Detect which cell encompasses the target text, then output its [x, y] center coordinate. 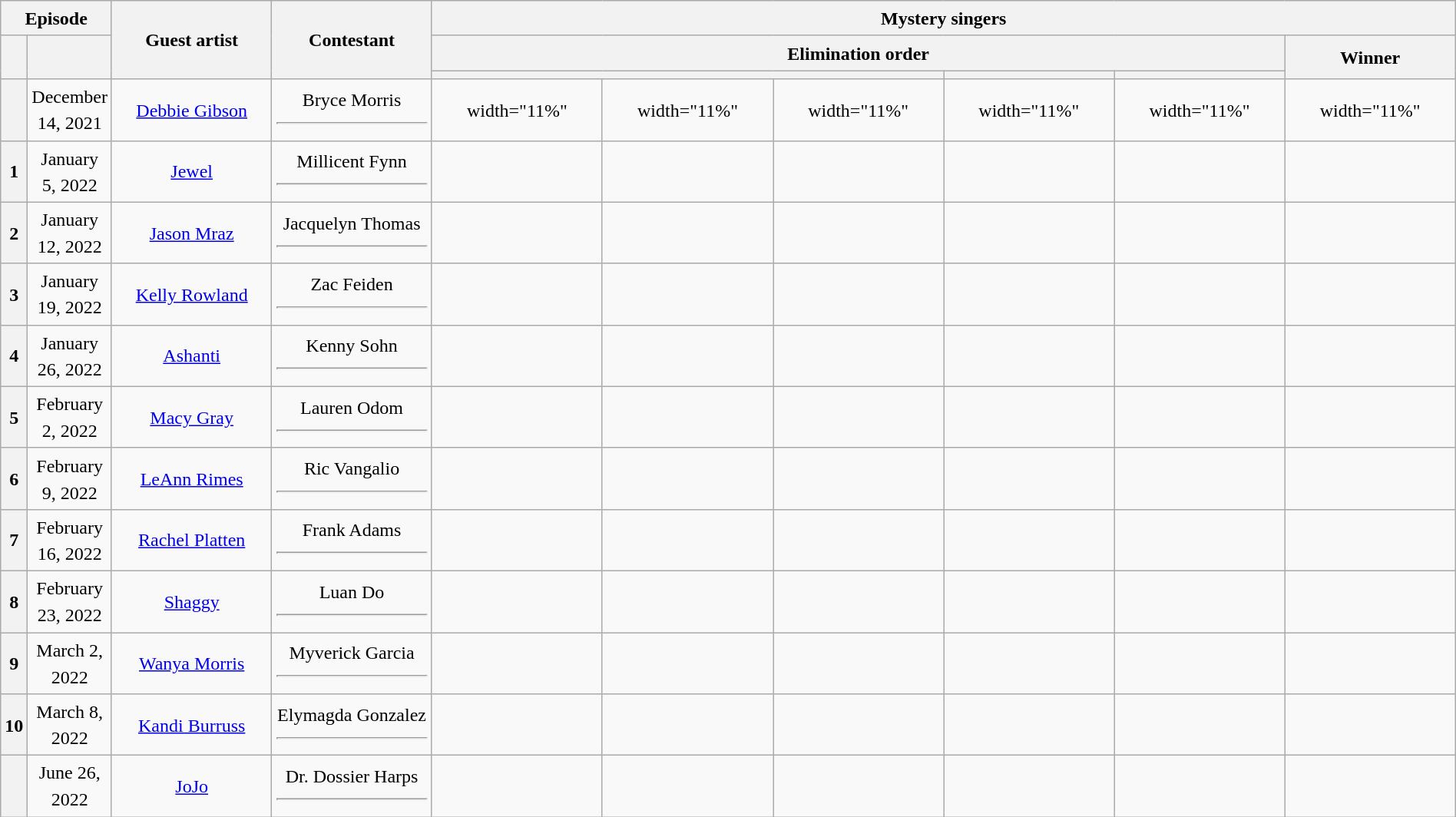
JoJo [191, 786]
Wanya Morris [191, 663]
Macy Gray [191, 417]
9 [14, 663]
Episode [57, 18]
Jason Mraz [191, 233]
Winner [1370, 57]
4 [14, 356]
Debbie Gibson [191, 110]
Jacquelyn Thomas [352, 233]
7 [14, 540]
Rachel Platten [191, 540]
Guest artist [191, 40]
Dr. Dossier Harps [352, 786]
Luan Do [352, 601]
LeAnn Rimes [191, 478]
December 14, 2021 [70, 110]
Ric Vangalio [352, 478]
February 2, 2022 [70, 417]
Elimination order [859, 53]
Kenny Sohn [352, 356]
Shaggy [191, 601]
Kelly Rowland [191, 294]
January 26, 2022 [70, 356]
8 [14, 601]
Bryce Morris [352, 110]
2 [14, 233]
3 [14, 294]
January 5, 2022 [70, 171]
Contestant [352, 40]
March 8, 2022 [70, 725]
Zac Feiden [352, 294]
Elymagda Gonzalez [352, 725]
6 [14, 478]
February 9, 2022 [70, 478]
10 [14, 725]
Lauren Odom [352, 417]
Myverick Garcia [352, 663]
Ashanti [191, 356]
5 [14, 417]
Kandi Burruss [191, 725]
Mystery singers [943, 18]
Jewel [191, 171]
February 16, 2022 [70, 540]
Millicent Fynn [352, 171]
June 26, 2022 [70, 786]
January 12, 2022 [70, 233]
January 19, 2022 [70, 294]
March 2, 2022 [70, 663]
Frank Adams [352, 540]
February 23, 2022 [70, 601]
1 [14, 171]
